From the cell containing the given text, extract its center point as (X, Y) coordinate. 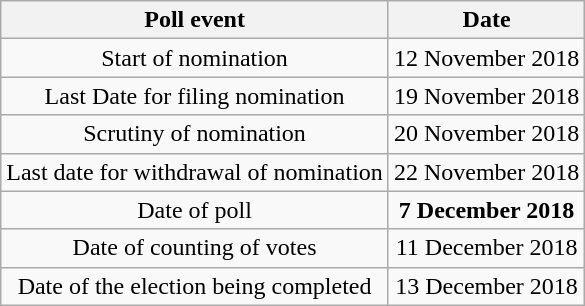
Last Date for filing nomination (195, 96)
Last date for withdrawal of nomination (195, 172)
Date of the election being completed (195, 286)
19 November 2018 (486, 96)
Date of counting of votes (195, 248)
Scrutiny of nomination (195, 134)
13 December 2018 (486, 286)
12 November 2018 (486, 58)
Date (486, 20)
11 December 2018 (486, 248)
7 December 2018 (486, 210)
Poll event (195, 20)
Start of nomination (195, 58)
20 November 2018 (486, 134)
Date of poll (195, 210)
22 November 2018 (486, 172)
